Search for the cell housing the specified text and yield its [x, y] center coordinate. 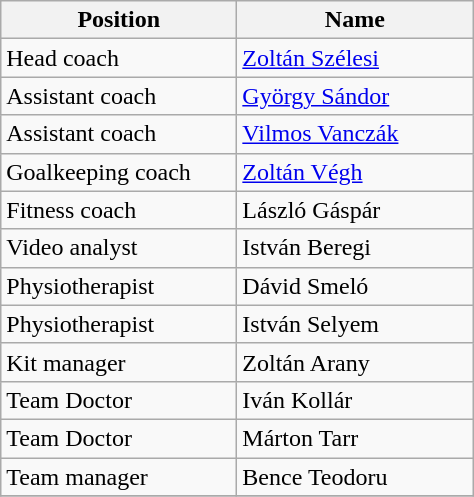
Zoltán Végh [355, 172]
Vilmos Vanczák [355, 134]
Position [119, 20]
Iván Kollár [355, 400]
Name [355, 20]
György Sándor [355, 96]
Bence Teodoru [355, 477]
Goalkeeping coach [119, 172]
István Selyem [355, 324]
Video analyst [119, 248]
Dávid Smeló [355, 286]
Márton Tarr [355, 438]
László Gáspár [355, 210]
Team manager [119, 477]
István Beregi [355, 248]
Head coach [119, 58]
Kit manager [119, 362]
Fitness coach [119, 210]
Zoltán Szélesi [355, 58]
Zoltán Arany [355, 362]
